Return [X, Y] of the center of cell containing provided text 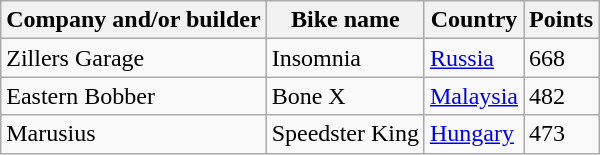
473 [562, 134]
Hungary [474, 134]
Russia [474, 58]
Malaysia [474, 96]
Speedster King [345, 134]
Zillers Garage [134, 58]
Company and/or builder [134, 20]
Bike name [345, 20]
Bone X [345, 96]
Country [474, 20]
Insomnia [345, 58]
Marusius [134, 134]
668 [562, 58]
Eastern Bobber [134, 96]
Points [562, 20]
482 [562, 96]
